Output the (X, Y) coordinate of the center of the cell containing the given text.  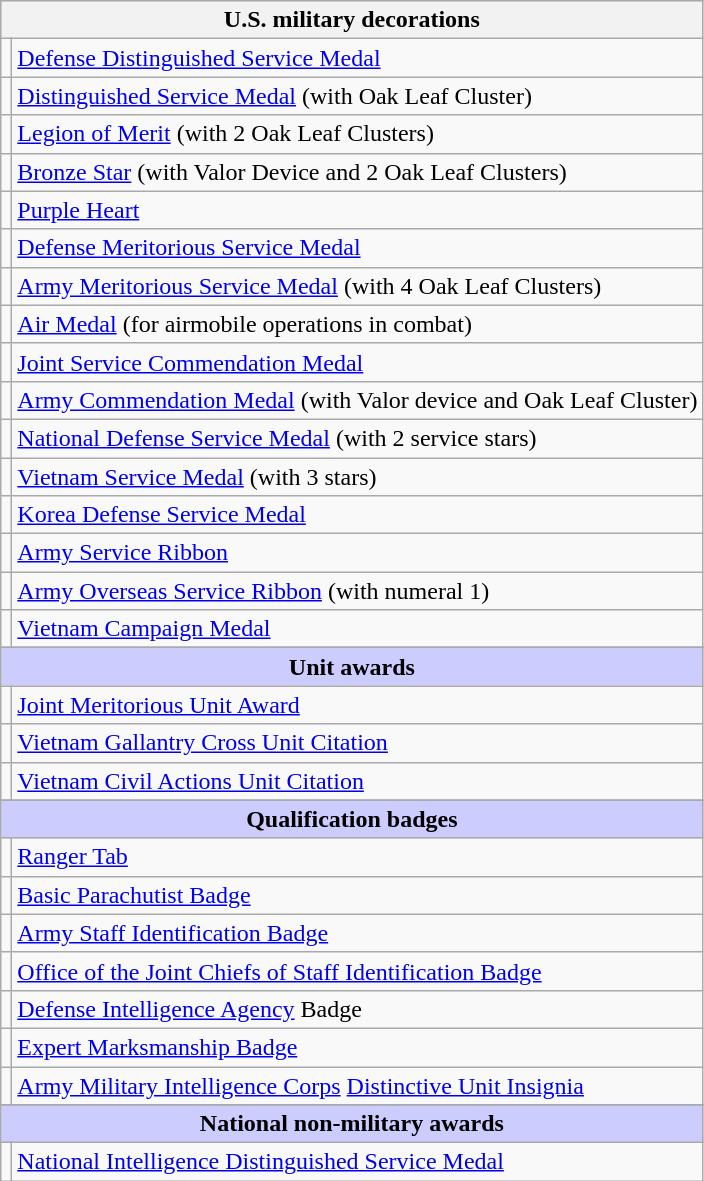
National Intelligence Distinguished Service Medal (358, 1162)
Vietnam Civil Actions Unit Citation (358, 781)
Army Meritorious Service Medal (with 4 Oak Leaf Clusters) (358, 286)
Vietnam Gallantry Cross Unit Citation (358, 743)
Legion of Merit (with 2 Oak Leaf Clusters) (358, 134)
Army Overseas Service Ribbon (with numeral 1) (358, 591)
Defense Meritorious Service Medal (358, 248)
Army Service Ribbon (358, 553)
Qualification badges (352, 819)
Office of the Joint Chiefs of Staff Identification Badge (358, 971)
Army Staff Identification Badge (358, 933)
Vietnam Service Medal (with 3 stars) (358, 477)
Vietnam Campaign Medal (358, 629)
National Defense Service Medal (with 2 service stars) (358, 438)
Unit awards (352, 667)
Basic Parachutist Badge (358, 895)
Army Commendation Medal (with Valor device and Oak Leaf Cluster) (358, 400)
U.S. military decorations (352, 20)
Army Military Intelligence Corps Distinctive Unit Insignia (358, 1085)
Defense Intelligence Agency Badge (358, 1009)
Air Medal (for airmobile operations in combat) (358, 324)
National non-military awards (352, 1124)
Purple Heart (358, 210)
Expert Marksmanship Badge (358, 1047)
Joint Meritorious Unit Award (358, 705)
Joint Service Commendation Medal (358, 362)
Bronze Star (with Valor Device and 2 Oak Leaf Clusters) (358, 172)
Defense Distinguished Service Medal (358, 58)
Korea Defense Service Medal (358, 515)
Ranger Tab (358, 857)
Distinguished Service Medal (with Oak Leaf Cluster) (358, 96)
